Identify which cell holds the provided text, then report its (x, y) central coordinate. 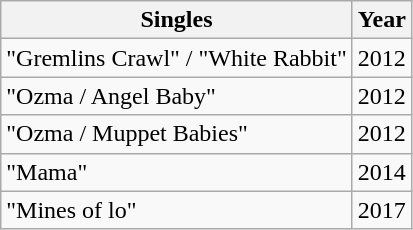
Singles (177, 20)
"Mines of lo" (177, 210)
Year (382, 20)
"Gremlins Crawl" / "White Rabbit" (177, 58)
"Mama" (177, 172)
"Ozma / Muppet Babies" (177, 134)
2017 (382, 210)
"Ozma / Angel Baby" (177, 96)
2014 (382, 172)
